Extract the (x, y) coordinate from the center of the cell holding the provided text.  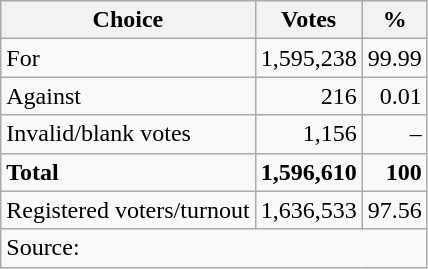
– (394, 134)
Choice (128, 20)
Against (128, 96)
99.99 (394, 58)
Total (128, 172)
97.56 (394, 210)
% (394, 20)
1,156 (308, 134)
Invalid/blank votes (128, 134)
Source: (214, 248)
Votes (308, 20)
Registered voters/turnout (128, 210)
For (128, 58)
100 (394, 172)
1,596,610 (308, 172)
1,636,533 (308, 210)
0.01 (394, 96)
216 (308, 96)
1,595,238 (308, 58)
